Search for the cell housing the specified text and yield its (X, Y) center coordinate. 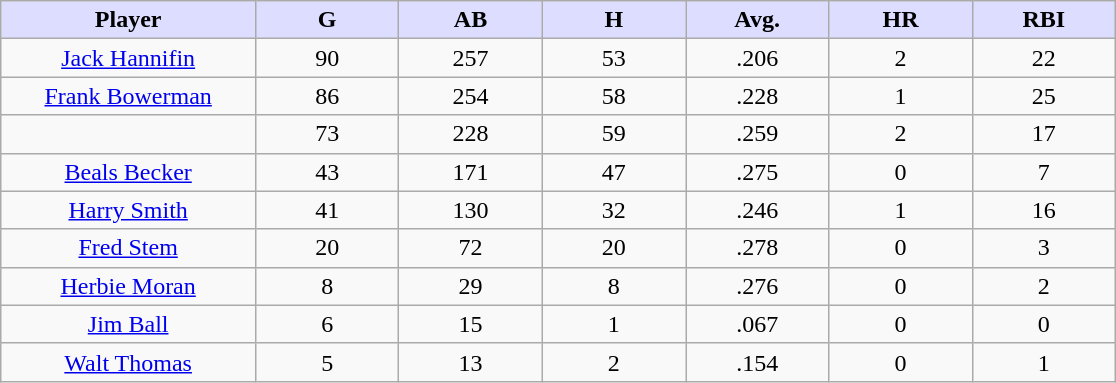
.067 (758, 324)
43 (328, 172)
.206 (758, 58)
86 (328, 96)
.154 (758, 362)
Walt Thomas (128, 362)
Herbie Moran (128, 286)
.276 (758, 286)
Jim Ball (128, 324)
HR (900, 20)
7 (1044, 172)
47 (614, 172)
22 (1044, 58)
228 (470, 134)
5 (328, 362)
.259 (758, 134)
15 (470, 324)
Jack Hannifin (128, 58)
Fred Stem (128, 248)
Harry Smith (128, 210)
Beals Becker (128, 172)
Frank Bowerman (128, 96)
254 (470, 96)
53 (614, 58)
73 (328, 134)
72 (470, 248)
29 (470, 286)
.228 (758, 96)
6 (328, 324)
.246 (758, 210)
RBI (1044, 20)
90 (328, 58)
59 (614, 134)
130 (470, 210)
Player (128, 20)
25 (1044, 96)
32 (614, 210)
41 (328, 210)
.275 (758, 172)
G (328, 20)
13 (470, 362)
3 (1044, 248)
16 (1044, 210)
257 (470, 58)
17 (1044, 134)
AB (470, 20)
171 (470, 172)
Avg. (758, 20)
H (614, 20)
58 (614, 96)
.278 (758, 248)
